Output the (X, Y) coordinate of the center of the cell containing the given text.  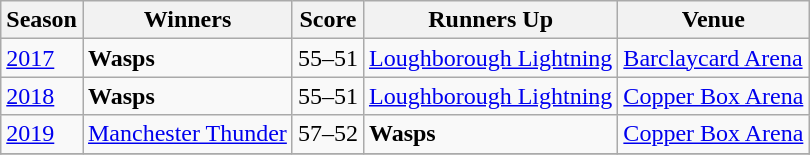
Score (328, 20)
2019 (42, 134)
2018 (42, 96)
Venue (714, 20)
Manchester Thunder (187, 134)
Season (42, 20)
57–52 (328, 134)
Barclaycard Arena (714, 58)
2017 (42, 58)
Runners Up (490, 20)
Winners (187, 20)
